Scan for the cell matching the given text and deliver its (X, Y) coordinate at center. 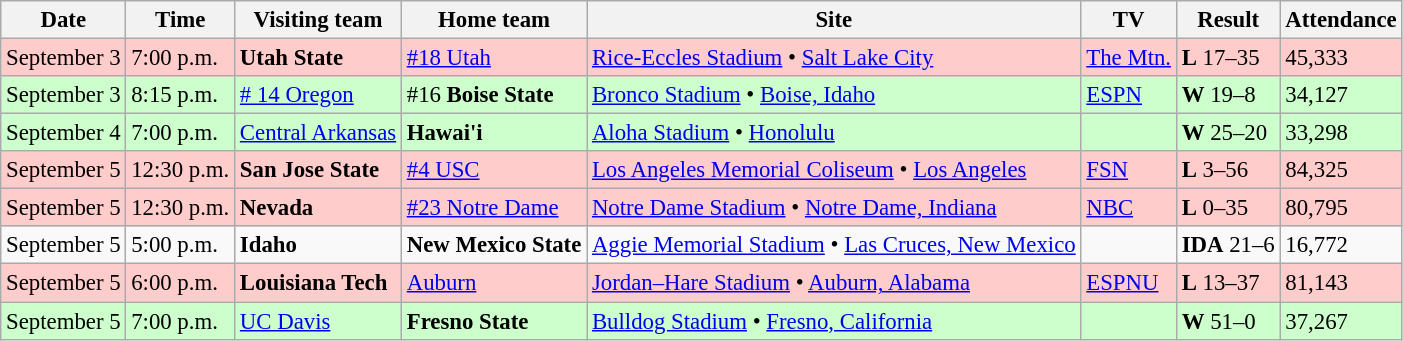
16,772 (1341, 245)
TV (1128, 20)
Visiting team (318, 20)
34,127 (1341, 95)
New Mexico State (494, 245)
Site (834, 20)
80,795 (1341, 208)
#16 Boise State (494, 95)
W 19–8 (1228, 95)
8:15 p.m. (180, 95)
L 17–35 (1228, 58)
Utah State (318, 58)
84,325 (1341, 170)
Hawai'i (494, 133)
IDA 21–6 (1228, 245)
#4 USC (494, 170)
Date (64, 20)
Rice-Eccles Stadium • Salt Lake City (834, 58)
Result (1228, 20)
5:00 p.m. (180, 245)
NBC (1128, 208)
UC Davis (318, 321)
L 0–35 (1228, 208)
#18 Utah (494, 58)
Fresno State (494, 321)
W 25–20 (1228, 133)
45,333 (1341, 58)
L 3–56 (1228, 170)
6:00 p.m. (180, 283)
Nevada (318, 208)
ESPN (1128, 95)
Bronco Stadium • Boise, Idaho (834, 95)
Central Arkansas (318, 133)
Auburn (494, 283)
FSN (1128, 170)
Aggie Memorial Stadium • Las Cruces, New Mexico (834, 245)
The Mtn. (1128, 58)
81,143 (1341, 283)
# 14 Oregon (318, 95)
W 51–0 (1228, 321)
Attendance (1341, 20)
Home team (494, 20)
Aloha Stadium • Honolulu (834, 133)
Los Angeles Memorial Coliseum • Los Angeles (834, 170)
Louisiana Tech (318, 283)
37,267 (1341, 321)
San Jose State (318, 170)
Notre Dame Stadium • Notre Dame, Indiana (834, 208)
L 13–37 (1228, 283)
Idaho (318, 245)
Time (180, 20)
#23 Notre Dame (494, 208)
Jordan–Hare Stadium • Auburn, Alabama (834, 283)
September 4 (64, 133)
ESPNU (1128, 283)
33,298 (1341, 133)
Bulldog Stadium • Fresno, California (834, 321)
